Provide the (X, Y) coordinate of the cell's center where the given text is located.  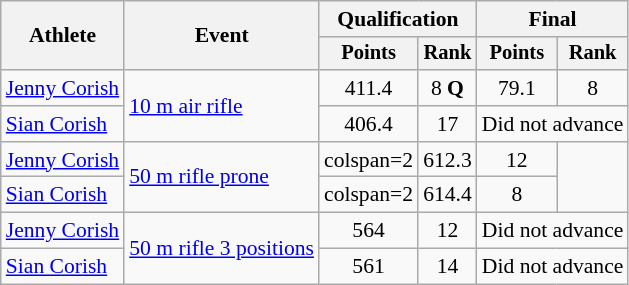
50 m rifle prone (222, 178)
8 Q (448, 88)
Final (553, 19)
614.4 (448, 195)
79.1 (517, 88)
411.4 (368, 88)
561 (368, 267)
50 m rifle 3 positions (222, 248)
Athlete (62, 36)
564 (368, 231)
17 (448, 124)
406.4 (368, 124)
Qualification (398, 19)
Event (222, 36)
612.3 (448, 160)
14 (448, 267)
10 m air rifle (222, 106)
